Identify which cell holds the provided text, then report its (x, y) central coordinate. 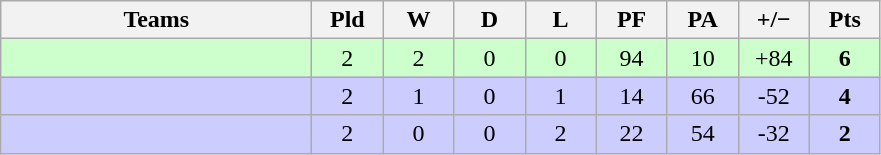
Pts (844, 20)
14 (632, 96)
-52 (774, 96)
54 (702, 134)
W (418, 20)
D (490, 20)
PA (702, 20)
+/− (774, 20)
Pld (348, 20)
66 (702, 96)
PF (632, 20)
94 (632, 58)
10 (702, 58)
Teams (156, 20)
L (560, 20)
22 (632, 134)
-32 (774, 134)
6 (844, 58)
4 (844, 96)
+84 (774, 58)
